Locate the cell with the specified text and output its (X, Y) center coordinate. 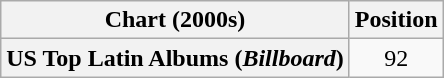
Chart (2000s) (176, 20)
US Top Latin Albums (Billboard) (176, 58)
Position (396, 20)
92 (396, 58)
